From the cell containing the given text, extract its center point as (X, Y) coordinate. 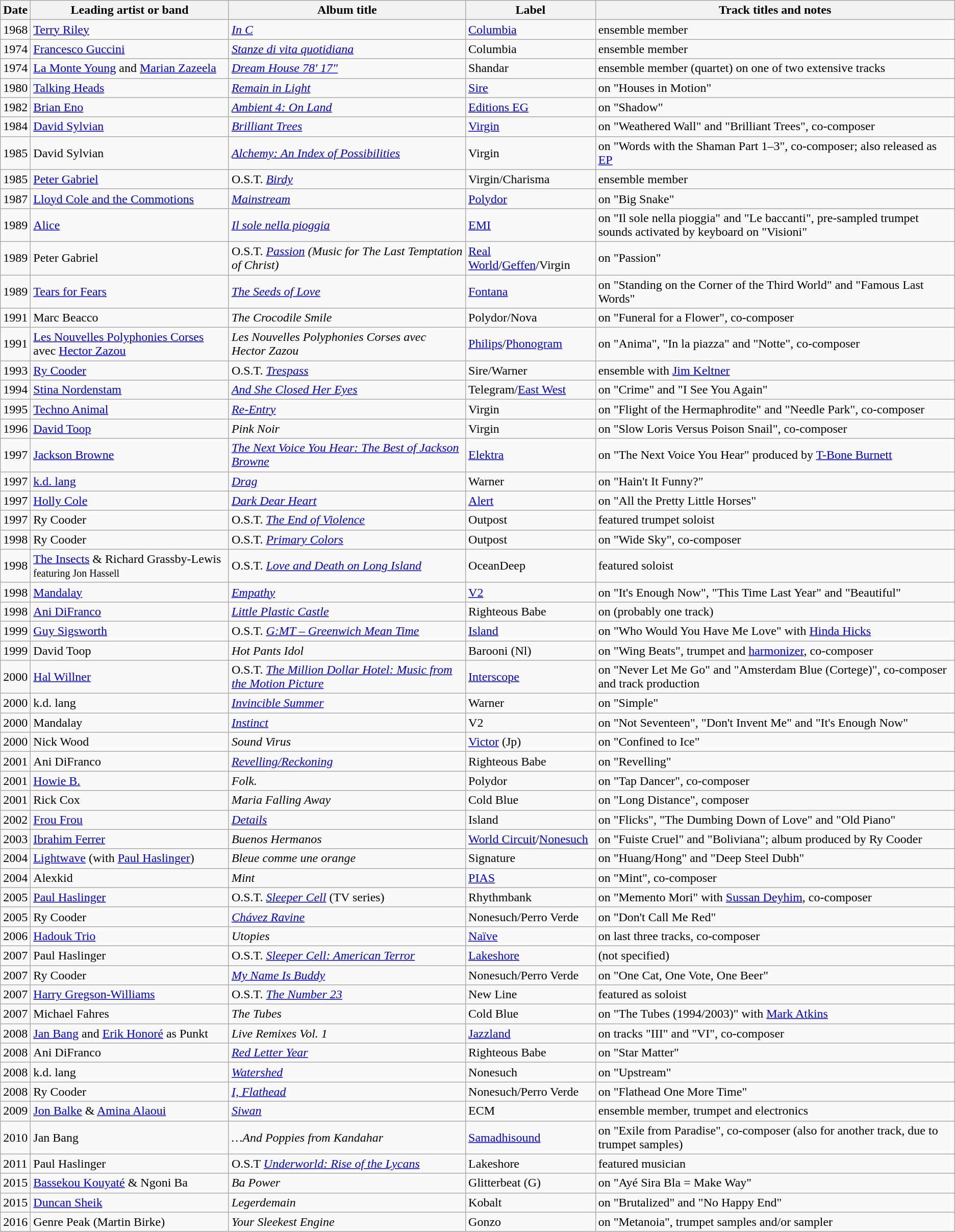
on "Flight of the Hermaphrodite" and "Needle Park", co-composer (775, 409)
World Circuit/Nonesuch (531, 839)
on "Tap Dancer", co-composer (775, 781)
Nonesuch (531, 1072)
2006 (15, 936)
on "Hain't It Funny?" (775, 481)
Utopies (347, 936)
Brian Eno (130, 107)
PIAS (531, 878)
Dream House 78' 17" (347, 68)
Bassekou Kouyaté & Ngoni Ba (130, 1183)
on "Upstream" (775, 1072)
Editions EG (531, 107)
ensemble with Jim Keltner (775, 371)
on "Flicks", "The Dumbing Down of Love" and "Old Piano" (775, 820)
Album title (347, 10)
O.S.T. G:MT – Greenwich Mean Time (347, 631)
Date (15, 10)
on "Revelling" (775, 761)
Samadhisound (531, 1137)
on "Wide Sky", co-composer (775, 539)
Genre Peak (Martin Birke) (130, 1222)
Real World/Geffen/Virgin (531, 258)
Brilliant Trees (347, 127)
Instinct (347, 723)
Your Sleekest Engine (347, 1222)
Hot Pants Idol (347, 651)
Ibrahim Ferrer (130, 839)
Mainstream (347, 199)
on "The Next Voice You Hear" produced by T-Bone Burnett (775, 455)
Signature (531, 858)
Remain in Light (347, 88)
featured soloist (775, 565)
on "All the Pretty Little Horses" (775, 501)
on "Memento Mori" with Sussan Deyhim, co-composer (775, 897)
The Insects & Richard Grassby-Lewis featuring Jon Hassell (130, 565)
on "Simple" (775, 703)
Gonzo (531, 1222)
Folk. (347, 781)
New Line (531, 995)
Revelling/Reckoning (347, 761)
Red Letter Year (347, 1053)
1996 (15, 429)
1995 (15, 409)
Sound Virus (347, 742)
Tears for Fears (130, 291)
O.S.T. Primary Colors (347, 539)
O.S.T. The End of Violence (347, 520)
on "Shadow" (775, 107)
ensemble member (quartet) on one of two extensive tracks (775, 68)
Holly Cole (130, 501)
Little Plastic Castle (347, 611)
Elektra (531, 455)
Dark Dear Heart (347, 501)
The Crocodile Smile (347, 318)
on "Houses in Motion" (775, 88)
Glitterbeat (G) (531, 1183)
Howie B. (130, 781)
on "Star Matter" (775, 1053)
Duncan Sheik (130, 1202)
Jan Bang and Erik Honoré as Punkt (130, 1033)
on "Exile from Paradise", co-composer (also for another track, due to trumpet samples) (775, 1137)
O.S.T. Sleeper Cell: American Terror (347, 955)
Alert (531, 501)
on "Words with the Shaman Part 1–3", co-composer; also released as EP (775, 153)
Leading artist or band (130, 10)
Details (347, 820)
Jan Bang (130, 1137)
Re-Entry (347, 409)
ensemble member, trumpet and electronics (775, 1111)
Rick Cox (130, 800)
on "Mint", co-composer (775, 878)
…And Poppies from Kandahar (347, 1137)
on "Crime" and "I See You Again" (775, 390)
Michael Fahres (130, 1014)
I, Flathead (347, 1092)
The Seeds of Love (347, 291)
Empathy (347, 592)
Virgin/Charisma (531, 179)
Maria Falling Away (347, 800)
2003 (15, 839)
2010 (15, 1137)
1987 (15, 199)
Guy Sigsworth (130, 631)
on "Funeral for a Flower", co-composer (775, 318)
Legerdemain (347, 1202)
on "Who Would You Have Me Love" with Hinda Hicks (775, 631)
Sire (531, 88)
on "Fuiste Cruel" and "Boliviana"; album produced by Ry Cooder (775, 839)
featured trumpet soloist (775, 520)
Francesco Guccini (130, 49)
on (probably one track) (775, 611)
on "Anima", "In la piazza" and "Notte", co-composer (775, 344)
Lloyd Cole and the Commotions (130, 199)
Hadouk Trio (130, 936)
In C (347, 30)
Talking Heads (130, 88)
Kobalt (531, 1202)
Stanze di vita quotidiana (347, 49)
Techno Animal (130, 409)
Rhythmbank (531, 897)
La Monte Young and Marian Zazeela (130, 68)
Bleue comme une orange (347, 858)
featured musician (775, 1164)
OceanDeep (531, 565)
Fontana (531, 291)
2011 (15, 1164)
on "One Cat, One Vote, One Beer" (775, 975)
Label (531, 10)
1993 (15, 371)
ECM (531, 1111)
Frou Frou (130, 820)
Naïve (531, 936)
Alchemy: An Index of Possibilities (347, 153)
on "Slow Loris Versus Poison Snail", co-composer (775, 429)
Harry Gregson-Williams (130, 995)
O.S.T. Birdy (347, 179)
O.S.T. Love and Death on Long Island (347, 565)
on "Wing Beats", trumpet and harmonizer, co-composer (775, 651)
O.S.T. The Million Dollar Hotel: Music from the Motion Picture (347, 677)
on "Not Seventeen", "Don't Invent Me" and "It's Enough Now" (775, 723)
And She Closed Her Eyes (347, 390)
on "Don't Call Me Red" (775, 917)
1994 (15, 390)
Shandar (531, 68)
Alexkid (130, 878)
Barooni (Nl) (531, 651)
Ba Power (347, 1183)
on last three tracks, co-composer (775, 936)
Watershed (347, 1072)
Stina Nordenstam (130, 390)
on "Metanoia", trumpet samples and/or sampler (775, 1222)
Track titles and notes (775, 10)
1982 (15, 107)
on "The Tubes (1994/2003)" with Mark Atkins (775, 1014)
Buenos Hermanos (347, 839)
The Tubes (347, 1014)
on "Brutalized" and "No Happy End" (775, 1202)
on "Weathered Wall" and "Brilliant Trees", co-composer (775, 127)
on "Standing on the Corner of the Third World" and "Famous Last Words" (775, 291)
1984 (15, 127)
Live Remixes Vol. 1 (347, 1033)
Lightwave (with Paul Haslinger) (130, 858)
on "Big Snake" (775, 199)
Terry Riley (130, 30)
Nick Wood (130, 742)
Philips/Phonogram (531, 344)
2002 (15, 820)
featured as soloist (775, 995)
(not specified) (775, 955)
Victor (Jp) (531, 742)
Sire/Warner (531, 371)
on "Huang/Hong" and "Deep Steel Dubh" (775, 858)
Alice (130, 225)
1980 (15, 88)
O.S.T. Passion (Music for The Last Temptation of Christ) (347, 258)
2009 (15, 1111)
on "Ayé Sira Bla = Make Way" (775, 1183)
Invincible Summer (347, 703)
Jackson Browne (130, 455)
on "It's Enough Now", "This Time Last Year" and "Beautiful" (775, 592)
Marc Beacco (130, 318)
O.S.T. Sleeper Cell (TV series) (347, 897)
on "Never Let Me Go" and "Amsterdam Blue (Cortege)", co-composer and track production (775, 677)
Drag (347, 481)
O.S.T. The Number 23 (347, 995)
Interscope (531, 677)
EMI (531, 225)
Chávez Ravine (347, 917)
2016 (15, 1222)
1968 (15, 30)
on "Il sole nella pioggia" and "Le baccanti", pre-sampled trumpet sounds activated by keyboard on "Visioni" (775, 225)
The Next Voice You Hear: The Best of Jackson Browne (347, 455)
Jazzland (531, 1033)
on "Passion" (775, 258)
Telegram/East West (531, 390)
Hal Willner (130, 677)
Pink Noir (347, 429)
Il sole nella pioggia (347, 225)
Mint (347, 878)
on "Confined to Ice" (775, 742)
Polydor/Nova (531, 318)
Siwan (347, 1111)
on "Long Distance", composer (775, 800)
on "Flathead One More Time" (775, 1092)
My Name Is Buddy (347, 975)
on tracks "III" and "VI", co-composer (775, 1033)
Jon Balke & Amina Alaoui (130, 1111)
O.S.T. Trespass (347, 371)
O.S.T Underworld: Rise of the Lycans (347, 1164)
Ambient 4: On Land (347, 107)
